Pinpoint the cell where the given text exists, returning its [X, Y] midpoint coordinate. 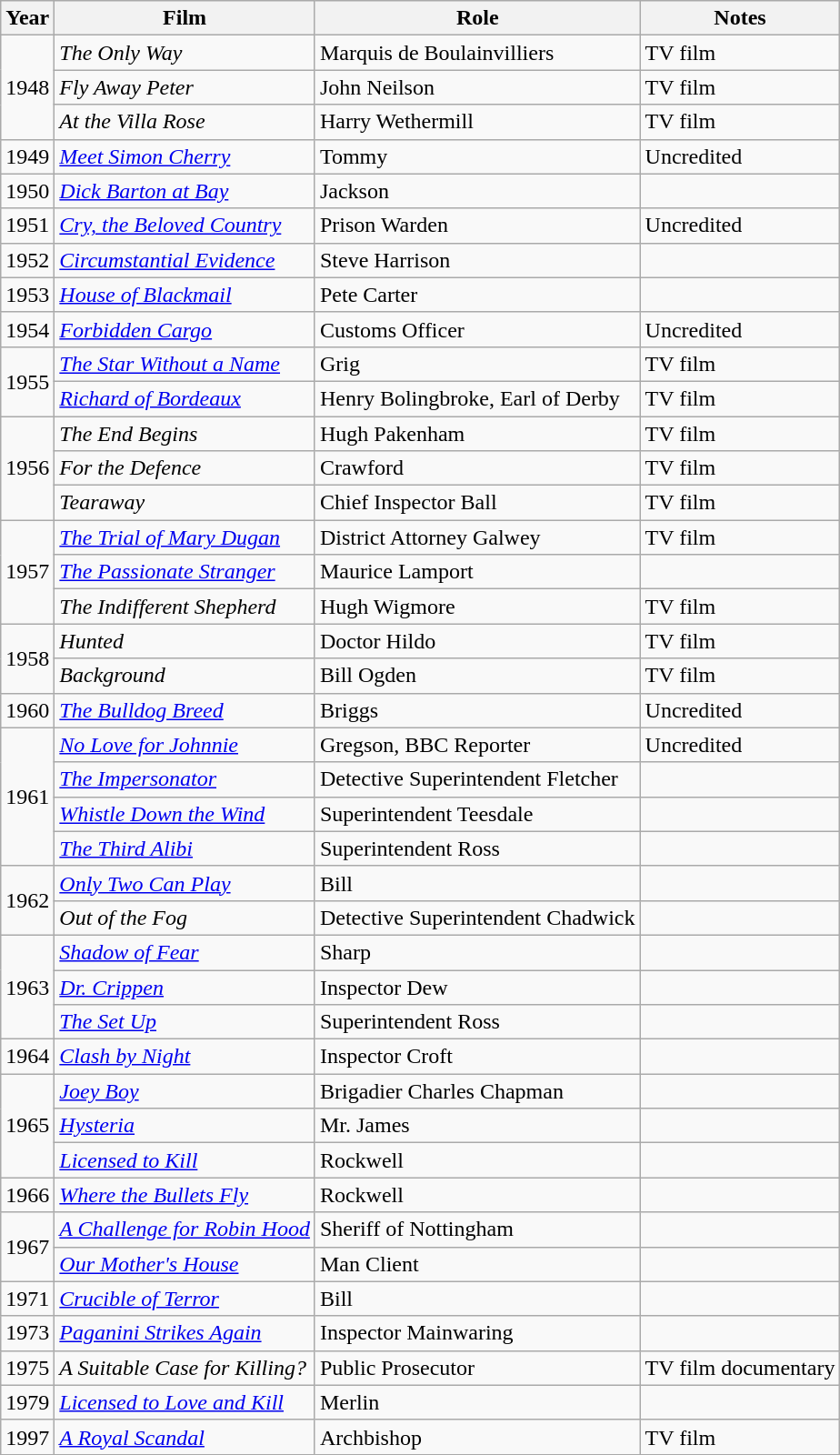
1979 [27, 1402]
Background [185, 676]
Gregson, BBC Reporter [477, 745]
Cry, the Beloved Country [185, 226]
Where the Bullets Fly [185, 1195]
1961 [27, 797]
1954 [27, 329]
Inspector Croft [477, 1057]
Merlin [477, 1402]
Bill Ogden [477, 676]
1950 [27, 191]
1965 [27, 1126]
A Challenge for Robin Hood [185, 1229]
Dick Barton at Bay [185, 191]
Steve Harrison [477, 260]
1948 [27, 87]
Henry Bolingbroke, Earl of Derby [477, 398]
1973 [27, 1333]
1975 [27, 1368]
Inspector Dew [477, 987]
Harry Wethermill [477, 122]
Licensed to Love and Kill [185, 1402]
Tearaway [185, 503]
1962 [27, 900]
Brigadier Charles Chapman [477, 1091]
No Love for Johnnie [185, 745]
1951 [27, 226]
The Passionate Stranger [185, 572]
The Only Way [185, 53]
For the Defence [185, 468]
The Impersonator [185, 779]
A Royal Scandal [185, 1437]
1953 [27, 295]
Customs Officer [477, 329]
Paganini Strikes Again [185, 1333]
Maurice Lamport [477, 572]
Briggs [477, 710]
Tommy [477, 156]
1956 [27, 468]
Hugh Wigmore [477, 607]
1963 [27, 987]
Circumstantial Evidence [185, 260]
Richard of Bordeaux [185, 398]
Forbidden Cargo [185, 329]
1958 [27, 658]
Dr. Crippen [185, 987]
Shadow of Fear [185, 952]
Inspector Mainwaring [477, 1333]
1967 [27, 1247]
Hugh Pakenham [477, 434]
Mr. James [477, 1126]
The Third Alibi [185, 848]
The Set Up [185, 1022]
Fly Away Peter [185, 87]
District Attorney Galwey [477, 537]
At the Villa Rose [185, 122]
Man Client [477, 1264]
1949 [27, 156]
Grig [477, 364]
Only Two Can Play [185, 883]
Role [477, 18]
1957 [27, 572]
John Neilson [477, 87]
Public Prosecutor [477, 1368]
Hysteria [185, 1126]
Our Mother's House [185, 1264]
Detective Superintendent Chadwick [477, 918]
Out of the Fog [185, 918]
1964 [27, 1057]
A Suitable Case for Killing? [185, 1368]
1955 [27, 381]
Hunted [185, 641]
Meet Simon Cherry [185, 156]
Doctor Hildo [477, 641]
Archbishop [477, 1437]
Detective Superintendent Fletcher [477, 779]
Film [185, 18]
1966 [27, 1195]
TV film documentary [740, 1368]
Chief Inspector Ball [477, 503]
Crawford [477, 468]
Prison Warden [477, 226]
The Trial of Mary Dugan [185, 537]
Notes [740, 18]
1960 [27, 710]
Jackson [477, 191]
Whistle Down the Wind [185, 814]
Pete Carter [477, 295]
House of Blackmail [185, 295]
The Bulldog Breed [185, 710]
1971 [27, 1299]
Sheriff of Nottingham [477, 1229]
1952 [27, 260]
Superintendent Teesdale [477, 814]
Crucible of Terror [185, 1299]
The Star Without a Name [185, 364]
Marquis de Boulainvilliers [477, 53]
Joey Boy [185, 1091]
Year [27, 18]
The Indifferent Shepherd [185, 607]
1997 [27, 1437]
Sharp [477, 952]
Licensed to Kill [185, 1160]
The End Begins [185, 434]
Clash by Night [185, 1057]
